Locate the cell with the specified text and output its [x, y] center coordinate. 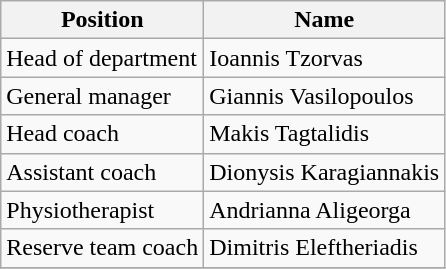
Giannis Vasilopoulos [324, 96]
Position [102, 20]
Assistant coach [102, 172]
Andrianna Aligeorga [324, 210]
Reserve team coach [102, 248]
General manager [102, 96]
Head of department [102, 58]
Makis Tagtalidis [324, 134]
Dimitris Eleftheriadis [324, 248]
Dionysis Karagiannakis [324, 172]
Head coach [102, 134]
Name [324, 20]
Ioannis Tzorvas [324, 58]
Physiotherapist [102, 210]
